Determine the [x, y] coordinate at the center of the cell enclosing the given text.  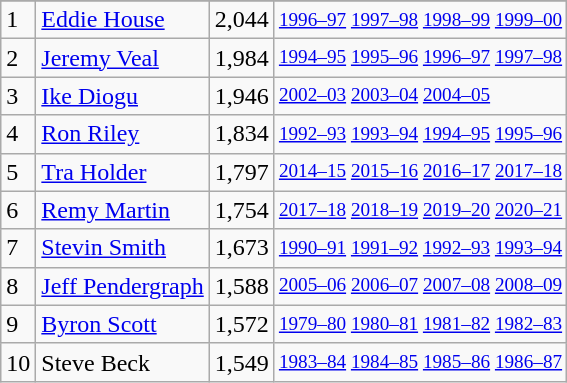
7 [18, 248]
1,797 [242, 172]
1996–97 1997–98 1998–99 1999–00 [420, 20]
1,984 [242, 58]
1994–95 1995–96 1996–97 1997–98 [420, 58]
2,044 [242, 20]
9 [18, 324]
10 [18, 362]
Tra Holder [122, 172]
2014–15 2015–16 2016–17 2017–18 [420, 172]
Stevin Smith [122, 248]
Jeremy Veal [122, 58]
2005–06 2006–07 2007–08 2008–09 [420, 286]
2 [18, 58]
1990–91 1991–92 1992–93 1993–94 [420, 248]
Jeff Pendergraph [122, 286]
Byron Scott [122, 324]
1,673 [242, 248]
4 [18, 134]
Eddie House [122, 20]
3 [18, 96]
1,588 [242, 286]
1,549 [242, 362]
1 [18, 20]
8 [18, 286]
1,754 [242, 210]
2017–18 2018–19 2019–20 2020–21 [420, 210]
Steve Beck [122, 362]
Ron Riley [122, 134]
5 [18, 172]
1,572 [242, 324]
1983–84 1984–85 1985–86 1986–87 [420, 362]
6 [18, 210]
Ike Diogu [122, 96]
Remy Martin [122, 210]
1979–80 1980–81 1981–82 1982–83 [420, 324]
1992–93 1993–94 1994–95 1995–96 [420, 134]
1,946 [242, 96]
1,834 [242, 134]
2002–03 2003–04 2004–05 [420, 96]
